Pinpoint the cell where the given text exists, returning its (x, y) midpoint coordinate. 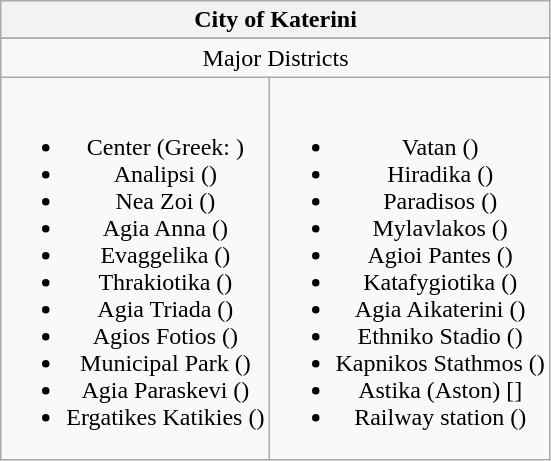
City of Katerini (276, 20)
Major Districts (276, 58)
